Pinpoint the cell where the given text exists, returning its (X, Y) midpoint coordinate. 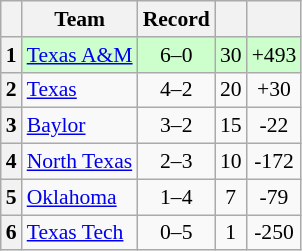
Record (176, 19)
North Texas (80, 162)
20 (231, 90)
6 (12, 233)
+493 (274, 55)
7 (231, 197)
-22 (274, 126)
6–0 (176, 55)
-250 (274, 233)
-79 (274, 197)
Team (80, 19)
10 (231, 162)
4 (12, 162)
3 (12, 126)
Baylor (80, 126)
30 (231, 55)
+30 (274, 90)
5 (12, 197)
3–2 (176, 126)
Texas (80, 90)
Texas A&M (80, 55)
Texas Tech (80, 233)
0–5 (176, 233)
2–3 (176, 162)
4–2 (176, 90)
Oklahoma (80, 197)
2 (12, 90)
-172 (274, 162)
1–4 (176, 197)
15 (231, 126)
